Pinpoint the cell where the given text exists, returning its [X, Y] midpoint coordinate. 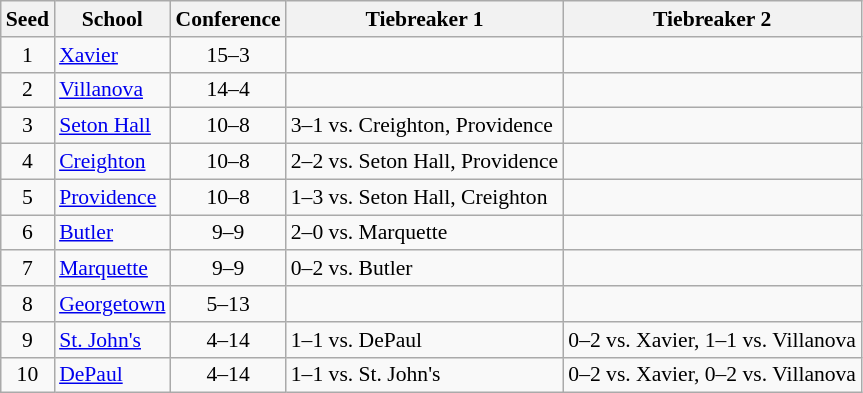
Marquette [112, 269]
Conference [228, 19]
14–4 [228, 90]
0–2 vs. Butler [425, 269]
1–3 vs. Seton Hall, Creighton [425, 197]
St. John's [112, 340]
8 [28, 304]
5–13 [228, 304]
2–2 vs. Seton Hall, Providence [425, 162]
10 [28, 375]
Villanova [112, 90]
Seton Hall [112, 126]
5 [28, 197]
1–1 vs. St. John's [425, 375]
Butler [112, 233]
2 [28, 90]
Seed [28, 19]
Providence [112, 197]
7 [28, 269]
Xavier [112, 55]
0–2 vs. Xavier, 1–1 vs. Villanova [712, 340]
1 [28, 55]
3 [28, 126]
4 [28, 162]
Tiebreaker 1 [425, 19]
DePaul [112, 375]
Tiebreaker 2 [712, 19]
0–2 vs. Xavier, 0–2 vs. Villanova [712, 375]
6 [28, 233]
3–1 vs. Creighton, Providence [425, 126]
1–1 vs. DePaul [425, 340]
9 [28, 340]
15–3 [228, 55]
Creighton [112, 162]
2–0 vs. Marquette [425, 233]
Georgetown [112, 304]
School [112, 19]
